Determine the [X, Y] coordinate at the center of the cell enclosing the given text.  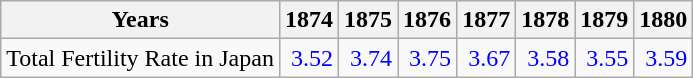
1877 [486, 20]
3.58 [546, 58]
1880 [664, 20]
3.55 [604, 58]
3.75 [428, 58]
Years [140, 20]
Total Fertility Rate in Japan [140, 58]
3.67 [486, 58]
1874 [308, 20]
1879 [604, 20]
1878 [546, 20]
3.59 [664, 58]
1876 [428, 20]
1875 [368, 20]
3.52 [308, 58]
3.74 [368, 58]
